Identify which cell holds the provided text, then report its (X, Y) central coordinate. 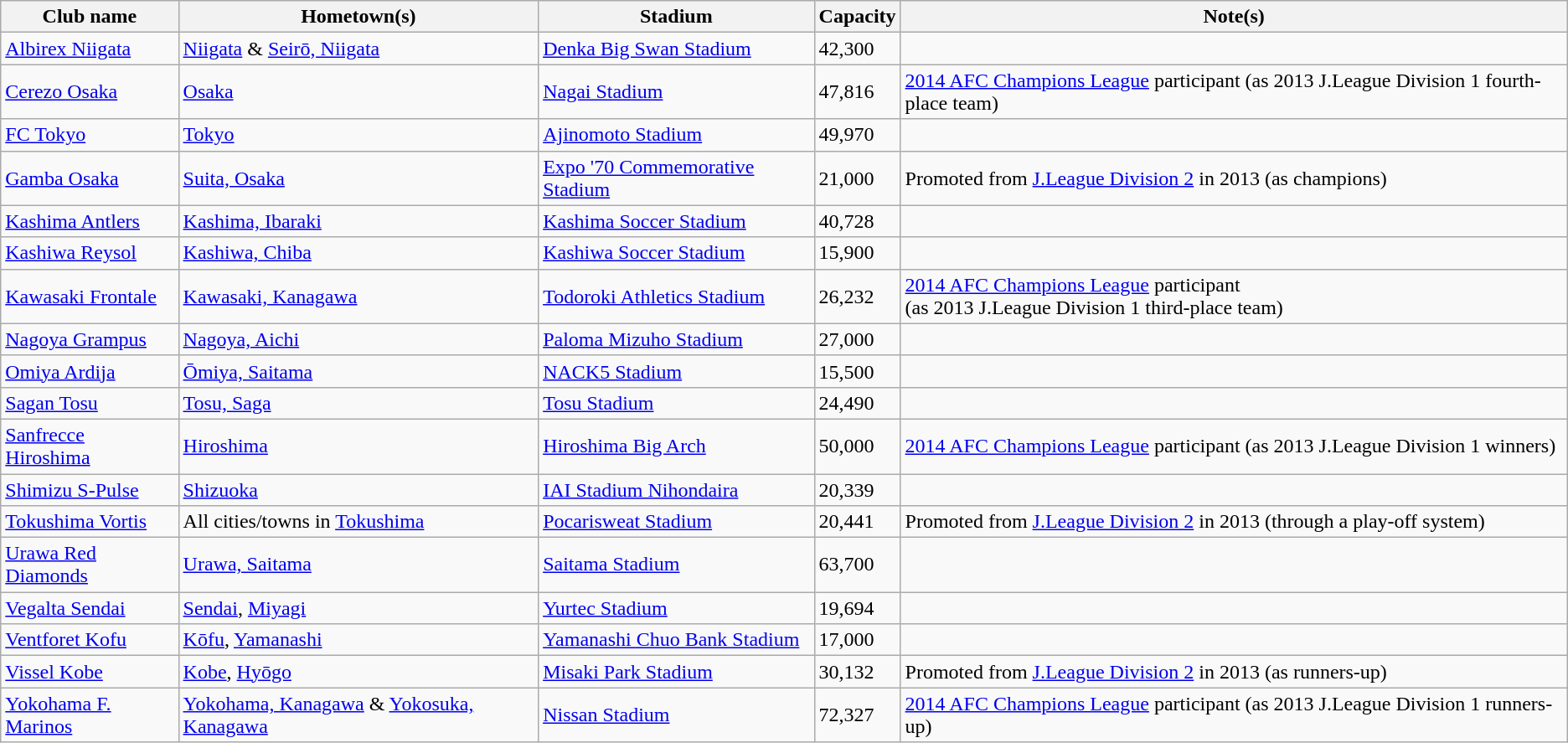
Nagai Stadium (677, 92)
Tokushima Vortis (90, 522)
Sendai, Miyagi (358, 608)
2014 AFC Champions League participant (as 2013 J.League Division 1 fourth-place team) (1234, 92)
NACK5 Stadium (677, 371)
Gamba Osaka (90, 178)
Vissel Kobe (90, 672)
Ajinomoto Stadium (677, 135)
Yokohama F. Marinos (90, 715)
Misaki Park Stadium (677, 672)
Capacity (858, 17)
Club name (90, 17)
FC Tokyo (90, 135)
19,694 (858, 608)
Promoted from J.League Division 2 in 2013 (as champions) (1234, 178)
Ventforet Kofu (90, 640)
72,327 (858, 715)
Albirex Niigata (90, 49)
Nagoya Grampus (90, 339)
Omiya Ardija (90, 371)
20,339 (858, 490)
Kashima Soccer Stadium (677, 221)
Kobe, Hyōgo (358, 672)
Promoted from J.League Division 2 in 2013 (through a play-off system) (1234, 522)
Tokyo (358, 135)
2014 AFC Champions League participant (as 2013 J.League Division 1 third-place team) (1234, 297)
50,000 (858, 446)
Niigata & Seirō, Niigata (358, 49)
Expo '70 Commemorative Stadium (677, 178)
Kashiwa, Chiba (358, 253)
Cerezo Osaka (90, 92)
Kashima, Ibaraki (358, 221)
Vegalta Sendai (90, 608)
Osaka (358, 92)
Kawasaki Frontale (90, 297)
Ōmiya, Saitama (358, 371)
Kawasaki, Kanagawa (358, 297)
Suita, Osaka (358, 178)
15,900 (858, 253)
63,700 (858, 565)
21,000 (858, 178)
30,132 (858, 672)
IAI Stadium Nihondaira (677, 490)
Promoted from J.League Division 2 in 2013 (as runners-up) (1234, 672)
42,300 (858, 49)
Hometown(s) (358, 17)
Kōfu, Yamanashi (358, 640)
Tosu Stadium (677, 403)
Paloma Mizuho Stadium (677, 339)
Yokohama, Kanagawa & Yokosuka, Kanagawa (358, 715)
Yurtec Stadium (677, 608)
26,232 (858, 297)
Stadium (677, 17)
2014 AFC Champions League participant (as 2013 J.League Division 1 runners-up) (1234, 715)
Yamanashi Chuo Bank Stadium (677, 640)
2014 AFC Champions League participant (as 2013 J.League Division 1 winners) (1234, 446)
27,000 (858, 339)
15,500 (858, 371)
Pocarisweat Stadium (677, 522)
Note(s) (1234, 17)
Hiroshima Big Arch (677, 446)
Todoroki Athletics Stadium (677, 297)
Shimizu S-Pulse (90, 490)
Kashima Antlers (90, 221)
Saitama Stadium (677, 565)
20,441 (858, 522)
49,970 (858, 135)
17,000 (858, 640)
Shizuoka (358, 490)
Kashiwa Reysol (90, 253)
Denka Big Swan Stadium (677, 49)
Urawa Red Diamonds (90, 565)
Hiroshima (358, 446)
24,490 (858, 403)
Nissan Stadium (677, 715)
Kashiwa Soccer Stadium (677, 253)
47,816 (858, 92)
Sanfrecce Hiroshima (90, 446)
Sagan Tosu (90, 403)
40,728 (858, 221)
Nagoya, Aichi (358, 339)
Tosu, Saga (358, 403)
Urawa, Saitama (358, 565)
All cities/towns in Tokushima (358, 522)
